Find where the given text appears and provide that cell's center as [X, Y] coordinate. 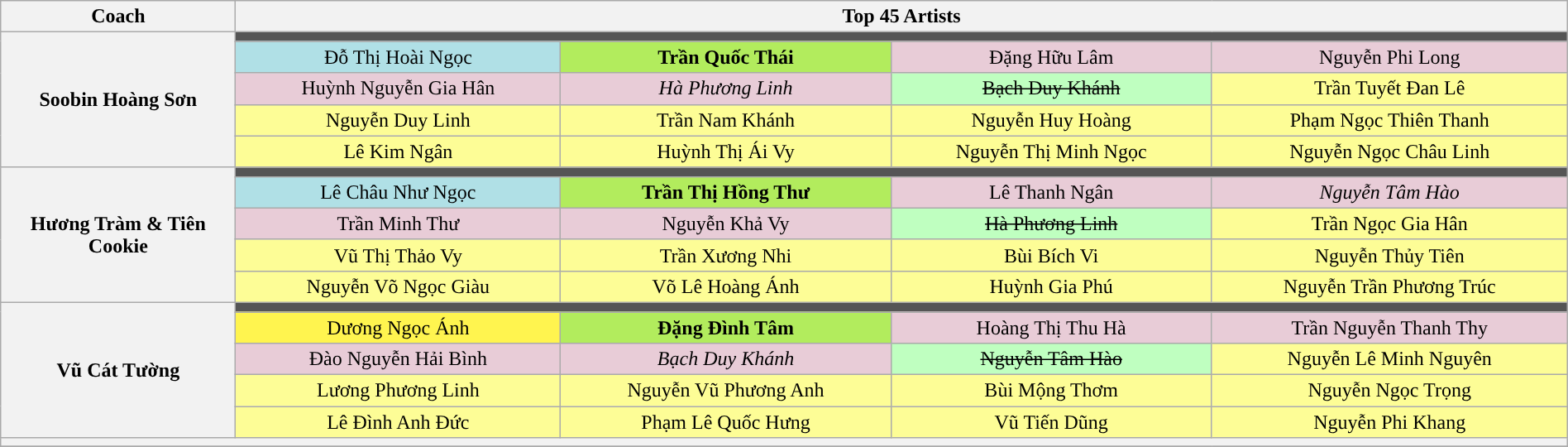
Lương Phương Linh [399, 391]
Lê Đình Anh Đức [399, 422]
Huỳnh Gia Phú [1051, 286]
Bùi Bích Vi [1051, 255]
Võ Lê Hoàng Ánh [726, 286]
Trần Nam Khánh [726, 120]
Phạm Lê Quốc Hưng [726, 422]
Nguyễn Phi Long [1389, 57]
Phạm Ngọc Thiên Thanh [1389, 120]
Nguyễn Thủy Tiên [1389, 255]
Nguyễn Võ Ngọc Giàu [399, 286]
Trần Tuyết Đan Lê [1389, 89]
Vũ Thị Thảo Vy [399, 255]
Trần Nguyễn Thanh Thy [1389, 327]
Bùi Mộng Thơm [1051, 391]
Đặng Đình Tâm [726, 327]
Nguyễn Thị Minh Ngọc [1051, 151]
Vũ Tiến Dũng [1051, 422]
Lê Kim Ngân [399, 151]
Nguyễn Huy Hoàng [1051, 120]
Trần Quốc Thái [726, 57]
Lê Châu Như Ngọc [399, 192]
Nguyễn Ngọc Trọng [1389, 391]
Đào Nguyễn Hải Bình [399, 359]
Trần Minh Thư [399, 223]
Trần Ngọc Gia Hân [1389, 223]
Nguyễn Trần Phương Trúc [1389, 286]
Nguyễn Lê Minh Nguyên [1389, 359]
Đỗ Thị Hoài Ngọc [399, 57]
Nguyễn Khả Vy [726, 223]
Soobin Hoàng Sơn [118, 99]
Lê Thanh Ngân [1051, 192]
Hương Tràm & Tiên Cookie [118, 235]
Nguyễn Ngọc Châu Linh [1389, 151]
Dương Ngọc Ánh [399, 327]
Nguyễn Duy Linh [399, 120]
Trần Xương Nhi [726, 255]
Nguyễn Vũ Phương Anh [726, 391]
Top 45 Artists [901, 17]
Huỳnh Nguyễn Gia Hân [399, 89]
Huỳnh Thị Ái Vy [726, 151]
Đặng Hữu Lâm [1051, 57]
Hoàng Thị Thu Hà [1051, 327]
Nguyễn Phi Khang [1389, 422]
Vũ Cát Tường [118, 369]
Coach [118, 17]
Trần Thị Hồng Thư [726, 192]
